Determine the [X, Y] coordinate at the center of the cell enclosing the given text.  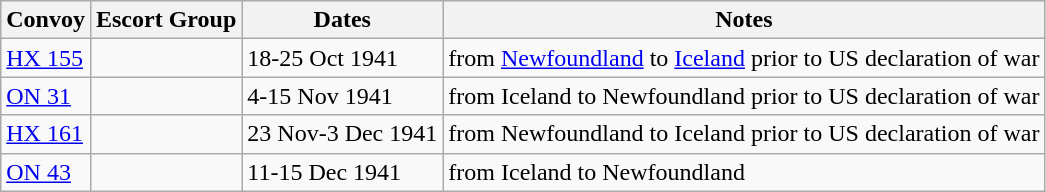
Escort Group [166, 20]
HX 155 [46, 58]
from Iceland to Newfoundland prior to US declaration of war [744, 96]
18-25 Oct 1941 [342, 58]
Convoy [46, 20]
11-15 Dec 1941 [342, 172]
Dates [342, 20]
HX 161 [46, 134]
4-15 Nov 1941 [342, 96]
ON 31 [46, 96]
23 Nov-3 Dec 1941 [342, 134]
Notes [744, 20]
from Iceland to Newfoundland [744, 172]
ON 43 [46, 172]
